Return (x, y) of the center of cell containing provided text 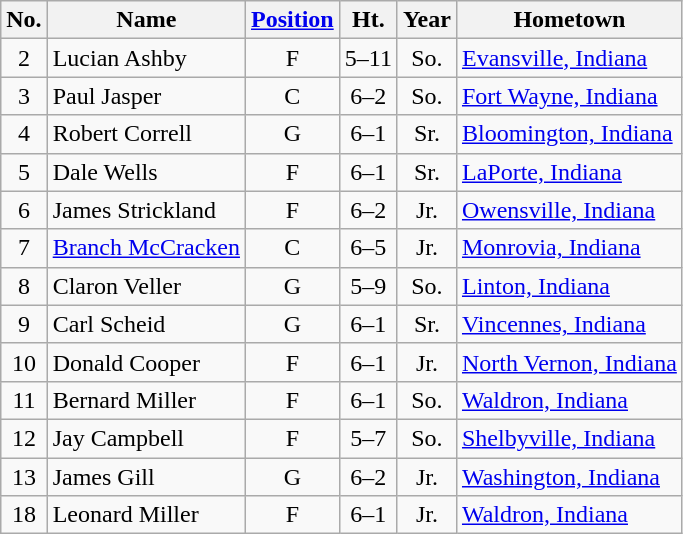
6–5 (368, 248)
8 (24, 286)
Owensville, Indiana (569, 210)
Bloomington, Indiana (569, 134)
No. (24, 20)
Shelbyville, Indiana (569, 438)
Bernard Miller (146, 400)
2 (24, 58)
James Gill (146, 477)
11 (24, 400)
5 (24, 172)
Name (146, 20)
Monrovia, Indiana (569, 248)
Year (426, 20)
Robert Correll (146, 134)
5–7 (368, 438)
Ht. (368, 20)
13 (24, 477)
Jay Campbell (146, 438)
Fort Wayne, Indiana (569, 96)
James Strickland (146, 210)
Dale Wells (146, 172)
5–9 (368, 286)
9 (24, 324)
Vincennes, Indiana (569, 324)
Evansville, Indiana (569, 58)
Branch McCracken (146, 248)
3 (24, 96)
Hometown (569, 20)
Linton, Indiana (569, 286)
Claron Veller (146, 286)
7 (24, 248)
Position (292, 20)
Carl Scheid (146, 324)
Paul Jasper (146, 96)
Lucian Ashby (146, 58)
LaPorte, Indiana (569, 172)
Leonard Miller (146, 515)
Washington, Indiana (569, 477)
12 (24, 438)
5–11 (368, 58)
18 (24, 515)
Donald Cooper (146, 362)
10 (24, 362)
6 (24, 210)
4 (24, 134)
North Vernon, Indiana (569, 362)
